Extract the (x, y) coordinate from the center of the cell holding the provided text.  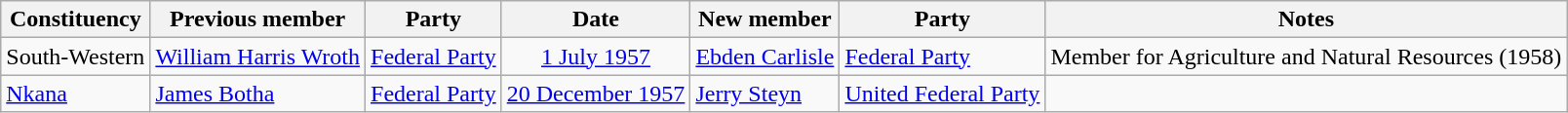
Date (596, 19)
Notes (1307, 19)
1 July 1957 (596, 56)
Ebden Carlisle (764, 56)
James Botha (257, 94)
Nkana (76, 94)
Member for Agriculture and Natural Resources (1958) (1307, 56)
William Harris Wroth (257, 56)
Jerry Steyn (764, 94)
20 December 1957 (596, 94)
United Federal Party (942, 94)
Previous member (257, 19)
New member (764, 19)
Constituency (76, 19)
South-Western (76, 56)
